Find where the given text appears and provide that cell's center as [x, y] coordinate. 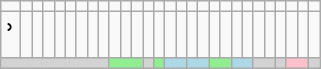
ʾ [11, 35]
